Return the [X, Y] coordinate for the center point of the cell that contains the specified text.  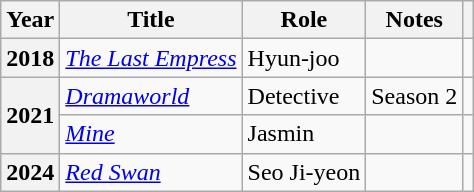
Dramaworld [151, 96]
Season 2 [414, 96]
Hyun-joo [304, 58]
2021 [30, 115]
Year [30, 20]
Notes [414, 20]
Detective [304, 96]
2024 [30, 172]
Title [151, 20]
Jasmin [304, 134]
Seo Ji-yeon [304, 172]
The Last Empress [151, 58]
2018 [30, 58]
Mine [151, 134]
Role [304, 20]
Red Swan [151, 172]
